Provide the [X, Y] coordinate of the cell's center where the given text is located.  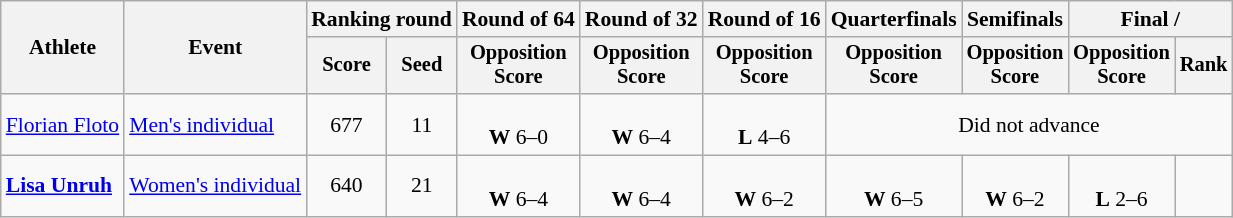
L 4–6 [764, 124]
Seed [422, 66]
Ranking round [382, 19]
Did not advance [1030, 124]
677 [346, 124]
Rank [1204, 66]
Semifinals [1016, 19]
Final / [1150, 19]
Score [346, 66]
21 [422, 186]
W 6–0 [518, 124]
Men's individual [215, 124]
W 6–5 [894, 186]
Women's individual [215, 186]
Round of 32 [642, 19]
11 [422, 124]
Round of 16 [764, 19]
Round of 64 [518, 19]
Athlete [62, 48]
Event [215, 48]
Florian Floto [62, 124]
Quarterfinals [894, 19]
Lisa Unruh [62, 186]
L 2–6 [1122, 186]
640 [346, 186]
